For the text-containing cell, return its midpoint in (x, y) coordinate format. 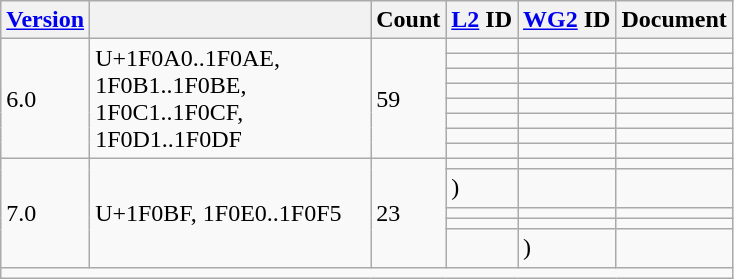
U+1F0BF, 1F0E0..1F0F5 (230, 212)
L2 ID (482, 20)
Document (674, 20)
Version (46, 20)
23 (408, 212)
U+1F0A0..1F0AE, 1F0B1..1F0BE, 1F0C1..1F0CF, 1F0D1..1F0DF (230, 98)
Count (408, 20)
6.0 (46, 98)
7.0 (46, 212)
59 (408, 98)
WG2 ID (567, 20)
